Determine the (x, y) coordinate at the center of the cell enclosing the given text.  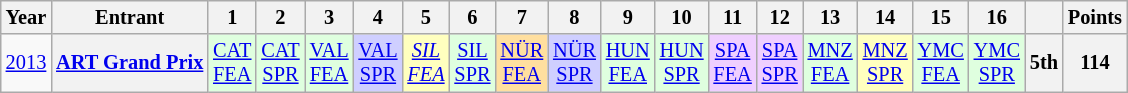
4 (378, 17)
12 (780, 17)
114 (1095, 63)
CATSPR (280, 63)
7 (522, 17)
13 (830, 17)
NÜRFEA (522, 63)
ART Grand Prix (130, 63)
14 (886, 17)
5 (426, 17)
MNZSPR (886, 63)
2013 (26, 63)
10 (682, 17)
SILFEA (426, 63)
8 (574, 17)
SPAFEA (732, 63)
6 (472, 17)
2 (280, 17)
HUNSPR (682, 63)
VALSPR (378, 63)
Year (26, 17)
11 (732, 17)
CATFEA (232, 63)
VALFEA (330, 63)
HUNFEA (628, 63)
5th (1044, 63)
SILSPR (472, 63)
YMCFEA (941, 63)
9 (628, 17)
MNZFEA (830, 63)
YMCSPR (997, 63)
15 (941, 17)
NÜRSPR (574, 63)
SPASPR (780, 63)
Entrant (130, 17)
3 (330, 17)
16 (997, 17)
1 (232, 17)
Points (1095, 17)
